For the text-containing cell, return its midpoint in [x, y] coordinate format. 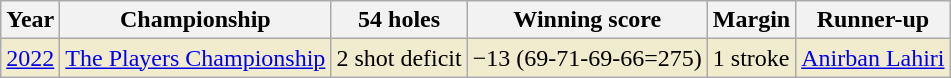
2 shot deficit [399, 58]
Winning score [587, 20]
Championship [196, 20]
Runner-up [873, 20]
Margin [751, 20]
1 stroke [751, 58]
Year [30, 20]
2022 [30, 58]
Anirban Lahiri [873, 58]
−13 (69-71-69-66=275) [587, 58]
54 holes [399, 20]
The Players Championship [196, 58]
